From the cell containing the given text, extract its center point as (x, y) coordinate. 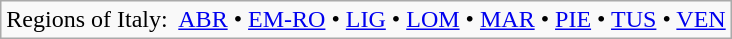
Regions of Italy: ABR • EM-RO • LIG • LOM • MAR • PIE • TUS • VEN (366, 20)
